For the text-containing cell, return its midpoint in [X, Y] coordinate format. 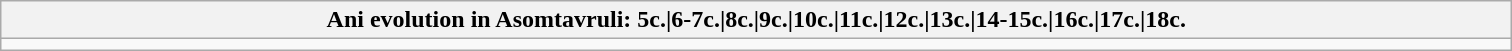
Ani evolution in Asomtavruli: 5c.|6-7c.|8c.|9c.|10c.|11c.|12c.|13c.|14-15c.|16c.|17c.|18c. [756, 20]
